Locate the cell with the specified text and output its [x, y] center coordinate. 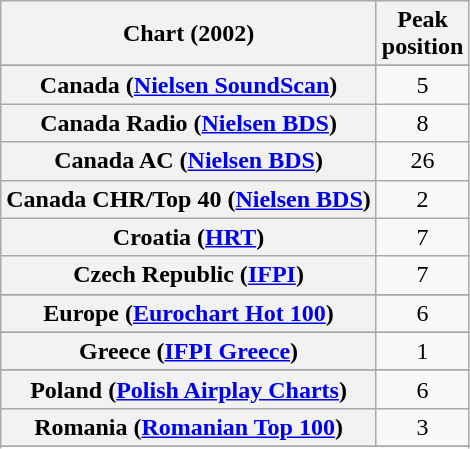
Canada Radio (Nielsen BDS) [189, 123]
8 [422, 123]
3 [422, 427]
26 [422, 161]
Romania (Romanian Top 100) [189, 427]
Greece (IFPI Greece) [189, 351]
Peakposition [422, 34]
Chart (2002) [189, 34]
Canada CHR/Top 40 (Nielsen BDS) [189, 199]
5 [422, 85]
2 [422, 199]
Canada AC (Nielsen BDS) [189, 161]
Poland (Polish Airplay Charts) [189, 389]
Croatia (HRT) [189, 237]
Canada (Nielsen SoundScan) [189, 85]
1 [422, 351]
Europe (Eurochart Hot 100) [189, 313]
Czech Republic (IFPI) [189, 275]
